Find where the given text appears and provide that cell's center as [X, Y] coordinate. 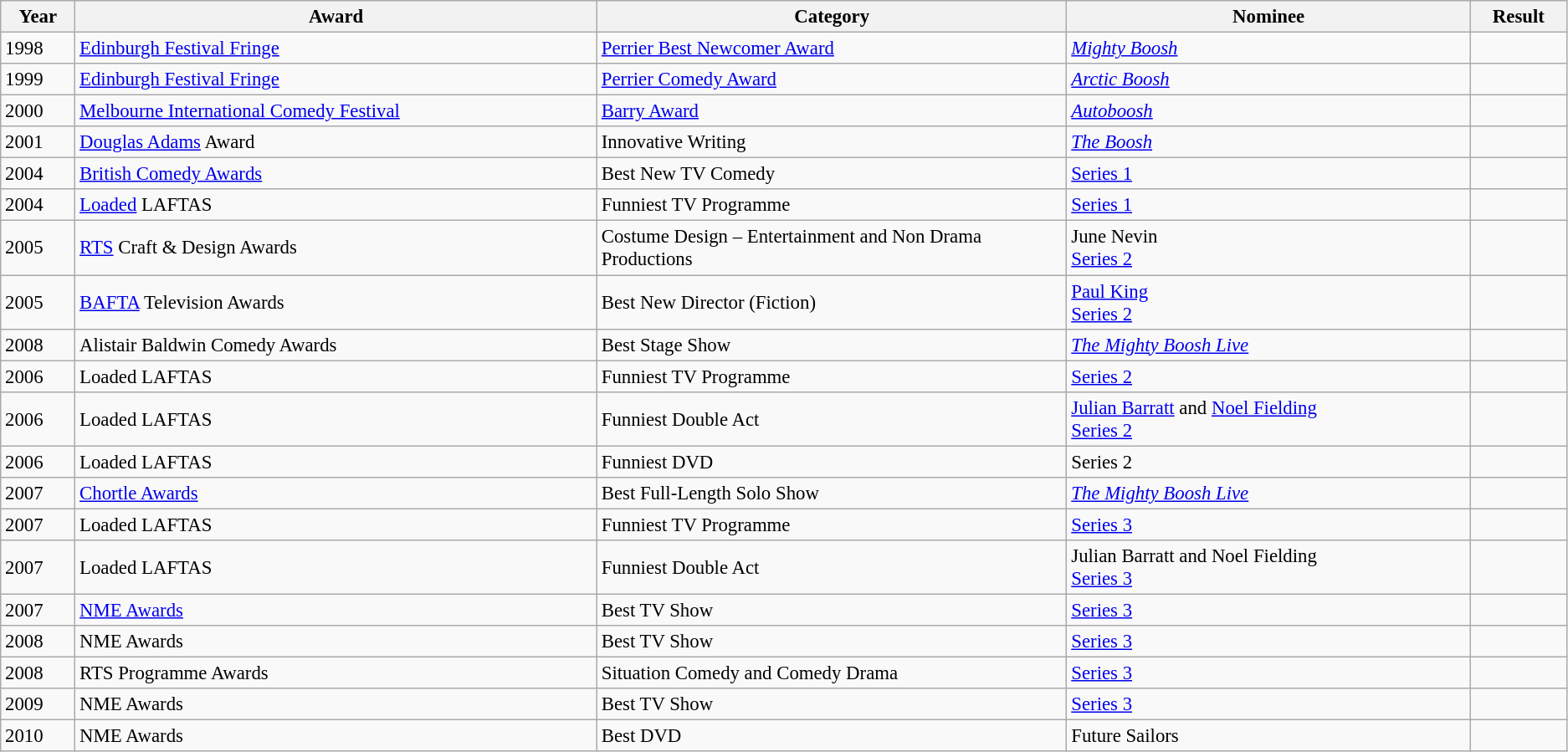
Best Stage Show [832, 345]
1999 [38, 79]
Alistair Baldwin Comedy Awards [336, 345]
Arctic Boosh [1268, 79]
Best New TV Comedy [832, 174]
Paul KingSeries 2 [1268, 303]
June NevinSeries 2 [1268, 248]
Perrier Best Newcomer Award [832, 49]
Best DVD [832, 736]
Costume Design – Entertainment and Non Drama Productions [832, 248]
The Boosh [1268, 142]
Perrier Comedy Award [832, 79]
Innovative Writing [832, 142]
RTS Programme Awards [336, 673]
Julian Barratt and Noel FieldingSeries 2 [1268, 418]
Funniest DVD [832, 462]
Year [38, 17]
British Comedy Awards [336, 174]
2010 [38, 736]
RTS Craft & Design Awards [336, 248]
2009 [38, 704]
2001 [38, 142]
Douglas Adams Award [336, 142]
Future Sailors [1268, 736]
Category [832, 17]
Barry Award [832, 111]
Result [1518, 17]
Best New Director (Fiction) [832, 303]
Autoboosh [1268, 111]
Chortle Awards [336, 494]
Julian Barratt and Noel FieldingSeries 3 [1268, 567]
Best Full-Length Solo Show [832, 494]
Nominee [1268, 17]
2000 [38, 111]
Situation Comedy and Comedy Drama [832, 673]
BAFTA Television Awards [336, 303]
1998 [38, 49]
Mighty Boosh [1268, 49]
Melbourne International Comedy Festival [336, 111]
Award [336, 17]
